Search for the cell housing the specified text and yield its [X, Y] center coordinate. 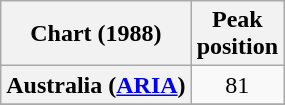
81 [237, 85]
Chart (1988) [96, 34]
Australia (ARIA) [96, 85]
Peakposition [237, 34]
